Locate the cell with the specified text and output its [X, Y] center coordinate. 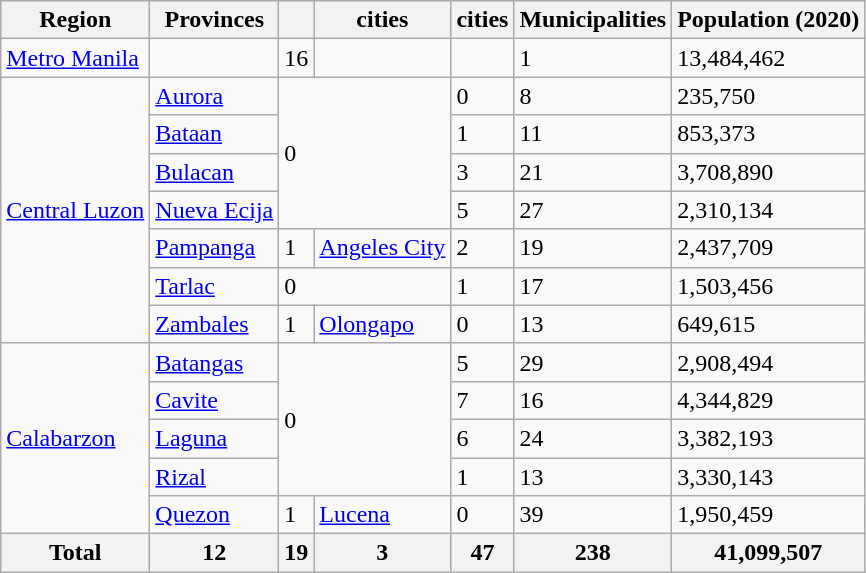
6 [482, 438]
Angeles City [382, 248]
24 [593, 438]
Batangas [214, 362]
Laguna [214, 438]
2 [482, 248]
29 [593, 362]
11 [593, 134]
Provinces [214, 20]
649,615 [768, 324]
238 [593, 553]
17 [593, 286]
4,344,829 [768, 400]
Lucena [382, 515]
853,373 [768, 134]
Cavite [214, 400]
8 [593, 96]
2,437,709 [768, 248]
Population (2020) [768, 20]
13,484,462 [768, 58]
41,099,507 [768, 553]
Central Luzon [76, 210]
Bataan [214, 134]
Region [76, 20]
Olongapo [382, 324]
Quezon [214, 515]
2,310,134 [768, 210]
Municipalities [593, 20]
Nueva Ecija [214, 210]
Calabarzon [76, 438]
Metro Manila [76, 58]
Pampanga [214, 248]
21 [593, 172]
Aurora [214, 96]
Zambales [214, 324]
3,708,890 [768, 172]
Bulacan [214, 172]
7 [482, 400]
3,330,143 [768, 477]
27 [593, 210]
235,750 [768, 96]
3,382,193 [768, 438]
47 [482, 553]
Rizal [214, 477]
Total [76, 553]
1,503,456 [768, 286]
12 [214, 553]
39 [593, 515]
2,908,494 [768, 362]
Tarlac [214, 286]
1,950,459 [768, 515]
